Identify which cell holds the provided text, then report its (X, Y) central coordinate. 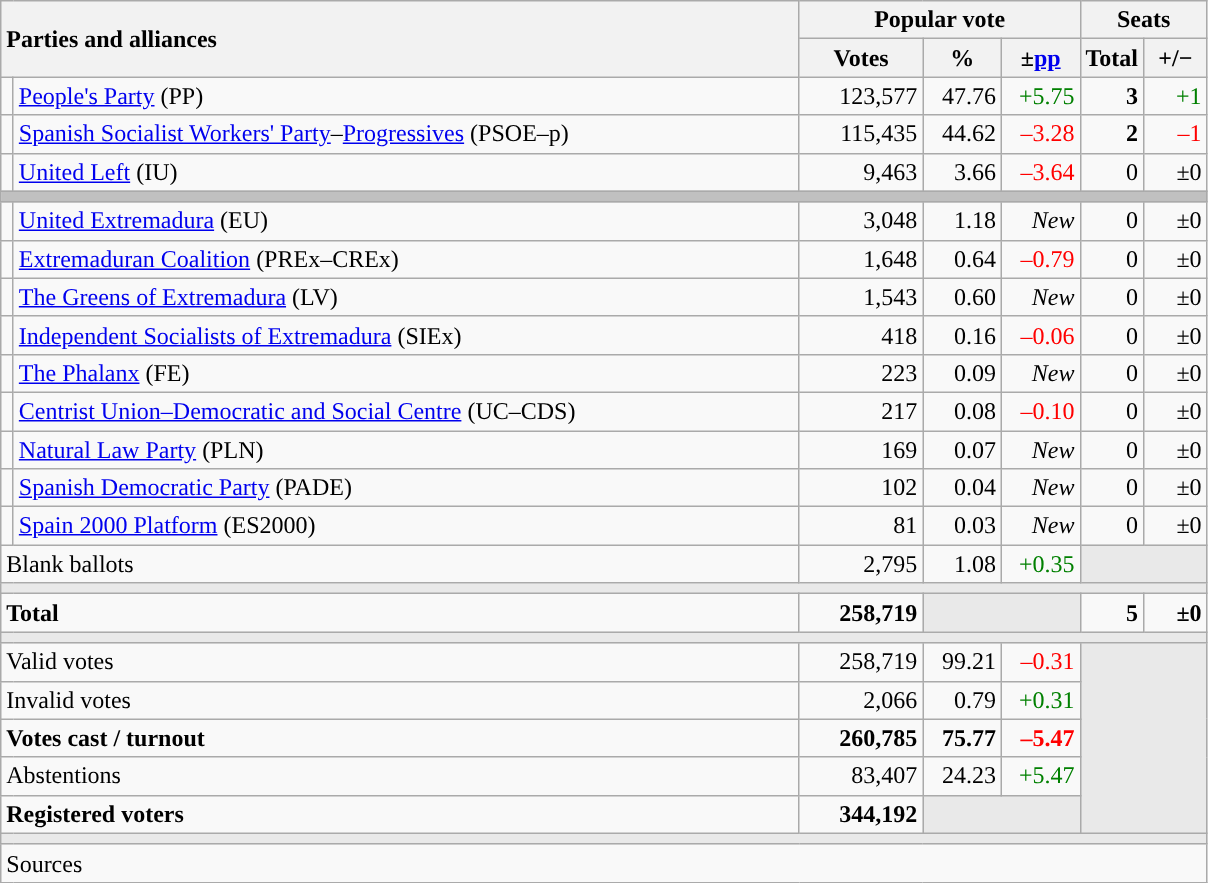
102 (861, 488)
217 (861, 411)
83,407 (861, 776)
+1 (1176, 96)
3 (1112, 96)
United Extremadura (EU) (406, 221)
Spain 2000 Platform (ES2000) (406, 526)
1,543 (861, 297)
Votes cast / turnout (400, 738)
–3.64 (1040, 172)
3,048 (861, 221)
–0.10 (1040, 411)
44.62 (962, 134)
5 (1112, 613)
223 (861, 373)
0.60 (962, 297)
Seats (1144, 20)
47.76 (962, 96)
Extremaduran Coalition (PREx–CREx) (406, 259)
±pp (1040, 58)
0.07 (962, 449)
–5.47 (1040, 738)
Independent Socialists of Extremadura (SIEx) (406, 335)
3.66 (962, 172)
24.23 (962, 776)
2 (1112, 134)
Centrist Union–Democratic and Social Centre (UC–CDS) (406, 411)
344,192 (861, 814)
0.64 (962, 259)
% (962, 58)
Popular vote (940, 20)
115,435 (861, 134)
0.04 (962, 488)
0.16 (962, 335)
Spanish Socialist Workers' Party–Progressives (PSOE–p) (406, 134)
81 (861, 526)
Natural Law Party (PLN) (406, 449)
+5.75 (1040, 96)
260,785 (861, 738)
1.08 (962, 564)
99.21 (962, 662)
United Left (IU) (406, 172)
Blank ballots (400, 564)
+5.47 (1040, 776)
–0.06 (1040, 335)
Spanish Democratic Party (PADE) (406, 488)
Parties and alliances (400, 39)
Votes (861, 58)
123,577 (861, 96)
+/− (1176, 58)
Abstentions (400, 776)
People's Party (PP) (406, 96)
+0.31 (1040, 700)
169 (861, 449)
0.03 (962, 526)
0.79 (962, 700)
–3.28 (1040, 134)
The Greens of Extremadura (LV) (406, 297)
Invalid votes (400, 700)
–0.31 (1040, 662)
1.18 (962, 221)
75.77 (962, 738)
1,648 (861, 259)
Sources (604, 863)
Valid votes (400, 662)
2,066 (861, 700)
418 (861, 335)
–0.79 (1040, 259)
Registered voters (400, 814)
0.09 (962, 373)
+0.35 (1040, 564)
2,795 (861, 564)
The Phalanx (FE) (406, 373)
0.08 (962, 411)
–1 (1176, 134)
9,463 (861, 172)
